Extract the [x, y] coordinate from the center of the cell holding the provided text.  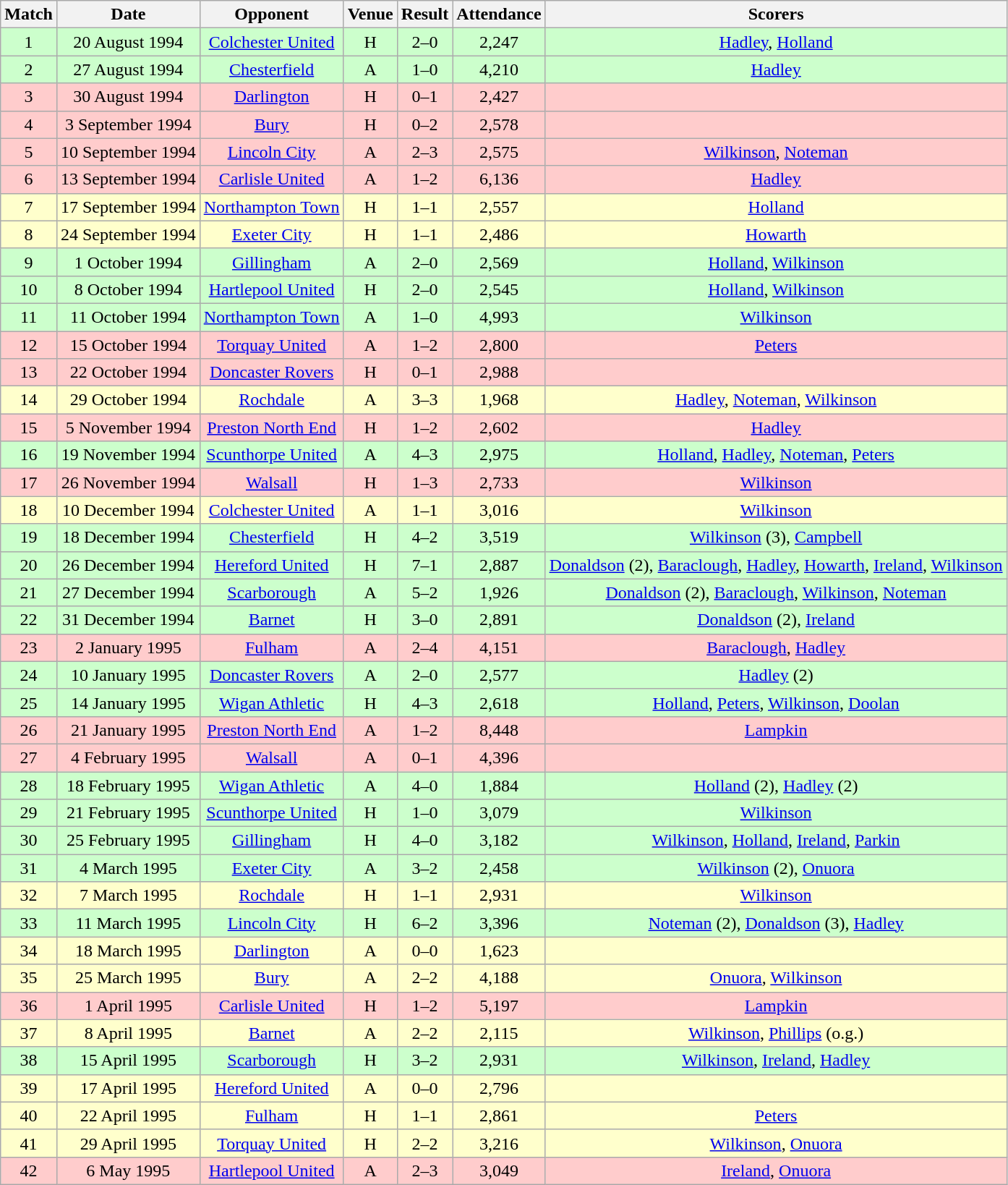
Wilkinson, Ireland, Hadley [776, 1061]
29 [29, 813]
7 [29, 207]
42 [29, 1171]
Match [29, 14]
20 [29, 565]
Howarth [776, 234]
3,519 [499, 538]
2,796 [499, 1088]
21 [29, 592]
2,115 [499, 1033]
7 March 1995 [128, 896]
Hadley, Noteman, Wilkinson [776, 400]
8 April 1995 [128, 1033]
27 December 1994 [128, 592]
2,800 [499, 345]
22 October 1994 [128, 373]
38 [29, 1061]
4,151 [499, 647]
11 October 1994 [128, 317]
17 [29, 483]
30 August 1994 [128, 97]
2,427 [499, 97]
39 [29, 1088]
1,968 [499, 400]
Hadley, Holland [776, 42]
3,216 [499, 1143]
40 [29, 1116]
Attendance [499, 14]
2,861 [499, 1116]
2,618 [499, 702]
26 November 1994 [128, 483]
14 January 1995 [128, 702]
11 [29, 317]
Opponent [272, 14]
2,557 [499, 207]
1,623 [499, 951]
3–0 [424, 620]
8 October 1994 [128, 289]
2,575 [499, 152]
20 August 1994 [128, 42]
4,396 [499, 757]
17 September 1994 [128, 207]
1,884 [499, 785]
Wilkinson, Holland, Ireland, Parkin [776, 841]
Donaldson (2), Baraclough, Hadley, Howarth, Ireland, Wilkinson [776, 565]
4 February 1995 [128, 757]
19 [29, 538]
2,569 [499, 262]
10 January 1995 [128, 675]
29 April 1995 [128, 1143]
31 December 1994 [128, 620]
2,975 [499, 455]
1 [29, 42]
12 [29, 345]
Wilkinson (2), Onuora [776, 868]
2,891 [499, 620]
2,247 [499, 42]
2,887 [499, 565]
30 [29, 841]
2,602 [499, 428]
8 [29, 234]
Scorers [776, 14]
Holland (2), Hadley (2) [776, 785]
4 [29, 124]
25 [29, 702]
2,733 [499, 483]
3,079 [499, 813]
18 March 1995 [128, 951]
31 [29, 868]
3,049 [499, 1171]
41 [29, 1143]
26 [29, 730]
4 March 1995 [128, 868]
2 [29, 69]
3,396 [499, 923]
Wilkinson, Noteman [776, 152]
Donaldson (2), Ireland [776, 620]
26 December 1994 [128, 565]
18 December 1994 [128, 538]
18 February 1995 [128, 785]
10 September 1994 [128, 152]
2,988 [499, 373]
13 [29, 373]
6–2 [424, 923]
Result [424, 14]
3–3 [424, 400]
14 [29, 400]
32 [29, 896]
10 [29, 289]
27 [29, 757]
28 [29, 785]
Ireland, Onuora [776, 1171]
0–2 [424, 124]
36 [29, 1006]
Donaldson (2), Baraclough, Wilkinson, Noteman [776, 592]
3 September 1994 [128, 124]
3 [29, 97]
25 February 1995 [128, 841]
29 October 1994 [128, 400]
27 August 1994 [128, 69]
9 [29, 262]
Date [128, 14]
5–2 [424, 592]
1 October 1994 [128, 262]
16 [29, 455]
8,448 [499, 730]
Wilkinson, Phillips (o.g.) [776, 1033]
2,486 [499, 234]
1–3 [424, 483]
22 [29, 620]
10 December 1994 [128, 510]
2 January 1995 [128, 647]
5,197 [499, 1006]
Holland [776, 207]
35 [29, 978]
3,182 [499, 841]
23 [29, 647]
6 [29, 179]
18 [29, 510]
Holland, Hadley, Noteman, Peters [776, 455]
Venue [370, 14]
37 [29, 1033]
17 April 1995 [128, 1088]
21 February 1995 [128, 813]
Holland, Peters, Wilkinson, Doolan [776, 702]
15 April 1995 [128, 1061]
5 [29, 152]
24 September 1994 [128, 234]
25 March 1995 [128, 978]
4,188 [499, 978]
34 [29, 951]
Wilkinson, Onuora [776, 1143]
5 November 1994 [128, 428]
4,993 [499, 317]
6 May 1995 [128, 1171]
1 April 1995 [128, 1006]
6,136 [499, 179]
2,578 [499, 124]
11 March 1995 [128, 923]
Hadley (2) [776, 675]
Noteman (2), Donaldson (3), Hadley [776, 923]
13 September 1994 [128, 179]
2–4 [424, 647]
24 [29, 675]
4,210 [499, 69]
7–1 [424, 565]
4–2 [424, 538]
Onuora, Wilkinson [776, 978]
2,545 [499, 289]
15 October 1994 [128, 345]
3,016 [499, 510]
33 [29, 923]
2,458 [499, 868]
1,926 [499, 592]
15 [29, 428]
Baraclough, Hadley [776, 647]
Wilkinson (3), Campbell [776, 538]
21 January 1995 [128, 730]
2,577 [499, 675]
22 April 1995 [128, 1116]
19 November 1994 [128, 455]
